Determine the (X, Y) coordinate at the center of the cell enclosing the given text.  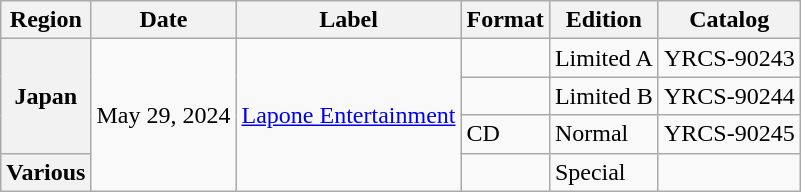
Format (505, 20)
Edition (604, 20)
Region (46, 20)
YRCS-90243 (729, 58)
YRCS-90244 (729, 96)
May 29, 2024 (164, 115)
Limited B (604, 96)
Japan (46, 96)
Label (348, 20)
Various (46, 172)
Catalog (729, 20)
CD (505, 134)
Normal (604, 134)
Date (164, 20)
Limited A (604, 58)
Lapone Entertainment (348, 115)
Special (604, 172)
YRCS-90245 (729, 134)
